From the cell containing the given text, extract its center point as [x, y] coordinate. 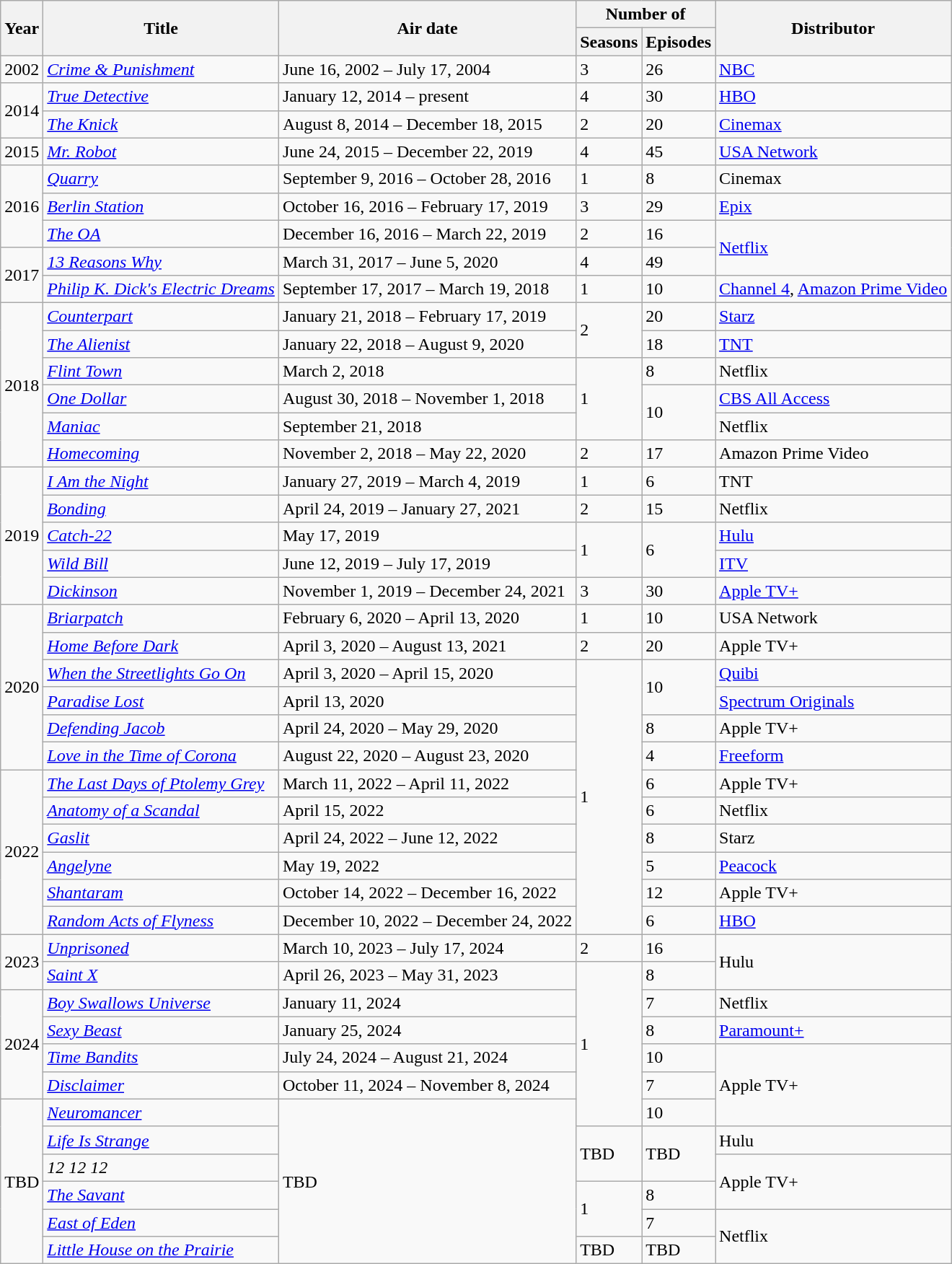
2019 [22, 536]
Spectrum Originals [834, 701]
Boy Swallows Universe [162, 1003]
Home Before Dark [162, 646]
Epix [834, 206]
March 2, 2018 [427, 372]
Unprisoned [162, 948]
August 22, 2020 – August 23, 2020 [427, 755]
2024 [22, 1044]
Flint Town [162, 372]
September 17, 2017 – March 19, 2018 [427, 289]
Sexy Beast [162, 1030]
Random Acts of Flyness [162, 921]
January 22, 2018 – August 9, 2020 [427, 344]
The Knick [162, 124]
Shantaram [162, 893]
2016 [22, 206]
Peacock [834, 866]
NBC [834, 69]
18 [679, 344]
2022 [22, 851]
49 [679, 261]
Briarpatch [162, 618]
East of Eden [162, 1223]
When the Streetlights Go On [162, 673]
Love in the Time of Corona [162, 755]
Number of [646, 14]
29 [679, 206]
2015 [22, 152]
December 16, 2016 – March 22, 2019 [427, 234]
November 2, 2018 – May 22, 2020 [427, 454]
The Alienist [162, 344]
April 26, 2023 – May 31, 2023 [427, 975]
April 24, 2022 – June 12, 2022 [427, 838]
Mr. Robot [162, 152]
Quarry [162, 179]
Anatomy of a Scandal [162, 811]
Quibi [834, 673]
January 25, 2024 [427, 1030]
2002 [22, 69]
15 [679, 509]
Little House on the Prairie [162, 1250]
June 12, 2019 – July 17, 2019 [427, 563]
October 16, 2016 – February 17, 2019 [427, 206]
March 11, 2022 – April 11, 2022 [427, 783]
Freeform [834, 755]
Channel 4, Amazon Prime Video [834, 289]
13 Reasons Why [162, 261]
One Dollar [162, 399]
April 24, 2019 – January 27, 2021 [427, 509]
Title [162, 28]
True Detective [162, 97]
November 1, 2019 – December 24, 2021 [427, 591]
April 15, 2022 [427, 811]
The Last Days of Ptolemy Grey [162, 783]
2018 [22, 385]
5 [679, 866]
Neuromancer [162, 1112]
Philip K. Dick's Electric Dreams [162, 289]
March 31, 2017 – June 5, 2020 [427, 261]
January 11, 2024 [427, 1003]
45 [679, 152]
The OA [162, 234]
February 6, 2020 – April 13, 2020 [427, 618]
Counterpart [162, 316]
2020 [22, 687]
Episodes [679, 42]
2014 [22, 110]
March 10, 2023 – July 17, 2024 [427, 948]
June 16, 2002 – July 17, 2004 [427, 69]
April 3, 2020 – April 15, 2020 [427, 673]
The Savant [162, 1195]
Life Is Strange [162, 1140]
CBS All Access [834, 399]
April 13, 2020 [427, 701]
Berlin Station [162, 206]
17 [679, 454]
Seasons [609, 42]
Amazon Prime Video [834, 454]
January 21, 2018 – February 17, 2019 [427, 316]
Saint X [162, 975]
Dickinson [162, 591]
September 21, 2018 [427, 426]
2023 [22, 962]
Paradise Lost [162, 701]
Defending Jacob [162, 728]
January 27, 2019 – March 4, 2019 [427, 481]
26 [679, 69]
Year [22, 28]
January 12, 2014 – present [427, 97]
Disclaimer [162, 1085]
12 [679, 893]
Homecoming [162, 454]
Bonding [162, 509]
ITV [834, 563]
12 12 12 [162, 1167]
Time Bandits [162, 1058]
May 19, 2022 [427, 866]
Maniac [162, 426]
June 24, 2015 – December 22, 2019 [427, 152]
August 8, 2014 – December 18, 2015 [427, 124]
May 17, 2019 [427, 536]
Crime & Punishment [162, 69]
Air date [427, 28]
Distributor [834, 28]
Gaslit [162, 838]
Catch-22 [162, 536]
Angelyne [162, 866]
I Am the Night [162, 481]
July 24, 2024 – August 21, 2024 [427, 1058]
October 11, 2024 – November 8, 2024 [427, 1085]
Wild Bill [162, 563]
October 14, 2022 – December 16, 2022 [427, 893]
2017 [22, 275]
August 30, 2018 – November 1, 2018 [427, 399]
April 3, 2020 – August 13, 2021 [427, 646]
Paramount+ [834, 1030]
September 9, 2016 – October 28, 2016 [427, 179]
April 24, 2020 – May 29, 2020 [427, 728]
December 10, 2022 – December 24, 2022 [427, 921]
